Locate the cell with the specified text and output its (x, y) center coordinate. 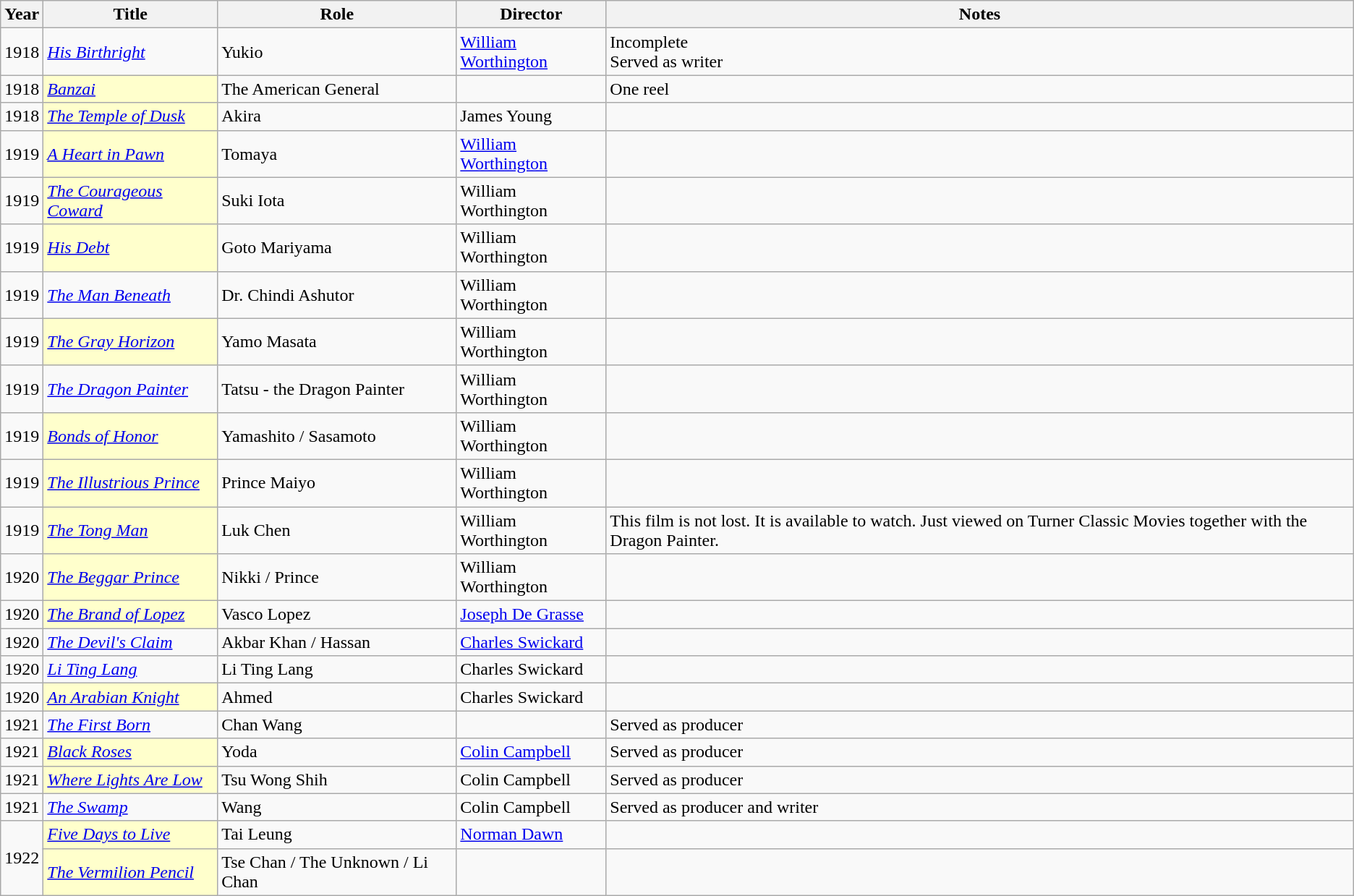
Notes (979, 14)
Bonds of Honor (130, 435)
The Gray Horizon (130, 341)
Banzai (130, 89)
Served as producer and writer (979, 807)
The Swamp (130, 807)
Norman Dawn (531, 835)
Director (531, 14)
Goto Mariyama (337, 247)
Akbar Khan / Hassan (337, 642)
The Vermilion Pencil (130, 872)
The Dragon Painter (130, 389)
Tsu Wong Shih (337, 780)
This film is not lost. It is available to watch. Just viewed on Turner Classic Movies together with the Dragon Painter. (979, 529)
Luk Chen (337, 529)
One reel (979, 89)
Yukio (337, 52)
The Man Beneath (130, 295)
An Arabian Knight (130, 697)
His Debt (130, 247)
Prince Maiyo (337, 483)
Joseph De Grasse (531, 615)
Dr. Chindi Ashutor (337, 295)
Tse Chan / The Unknown / Li Chan (337, 872)
The Brand of Lopez (130, 615)
Five Days to Live (130, 835)
Black Roses (130, 752)
Where Lights Are Low (130, 780)
Chan Wang (337, 725)
Title (130, 14)
A Heart in Pawn (130, 153)
The Temple of Dusk (130, 116)
Yamashito / Sasamoto (337, 435)
The Illustrious Prince (130, 483)
Vasco Lopez (337, 615)
Suki Iota (337, 201)
The Beggar Prince (130, 577)
Yamo Masata (337, 341)
Ahmed (337, 697)
His Birthright (130, 52)
The Tong Man (130, 529)
The First Born (130, 725)
Tatsu - the Dragon Painter (337, 389)
James Young (531, 116)
Wang (337, 807)
The Courageous Coward (130, 201)
Tomaya (337, 153)
Year (22, 14)
Akira (337, 116)
The American General (337, 89)
The Devil's Claim (130, 642)
Incomplete Served as writer (979, 52)
Role (337, 14)
Tai Leung (337, 835)
1922 (22, 858)
Yoda (337, 752)
Nikki / Prince (337, 577)
